Provide the [X, Y] coordinate of the cell's center where the given text is located.  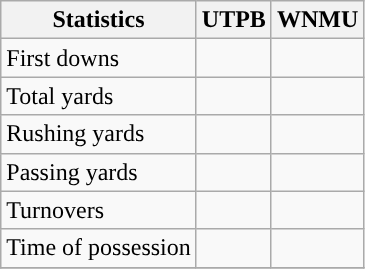
First downs [99, 58]
Total yards [99, 96]
Passing yards [99, 172]
Turnovers [99, 210]
Rushing yards [99, 134]
WNMU [317, 20]
UTPB [234, 20]
Statistics [99, 20]
Time of possession [99, 248]
